Detect which cell encompasses the target text, then output its (X, Y) center coordinate. 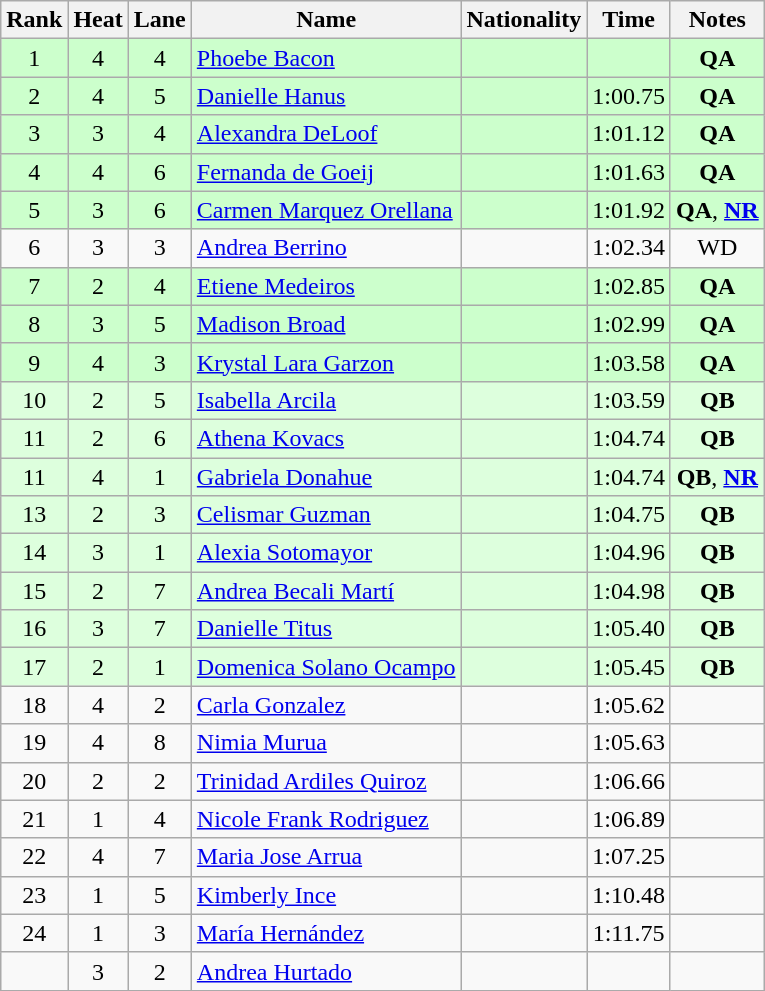
1:01.63 (629, 172)
Heat (98, 20)
1:05.63 (629, 743)
1:06.66 (629, 781)
Andrea Berrino (326, 248)
Celismar Guzman (326, 515)
10 (34, 400)
24 (34, 933)
1:11.75 (629, 933)
Alexandra DeLoof (326, 134)
1:05.62 (629, 705)
Fernanda de Goeij (326, 172)
1:05.45 (629, 667)
Nicole Frank Rodriguez (326, 819)
QB, NR (717, 477)
Madison Broad (326, 324)
María Hernández (326, 933)
Carla Gonzalez (326, 705)
Krystal Lara Garzon (326, 362)
1:04.98 (629, 591)
1:02.34 (629, 248)
Andrea Becali Martí (326, 591)
1:10.48 (629, 895)
Carmen Marquez Orellana (326, 210)
WD (717, 248)
23 (34, 895)
18 (34, 705)
20 (34, 781)
1:01.12 (629, 134)
21 (34, 819)
16 (34, 629)
1:03.59 (629, 400)
1:02.85 (629, 286)
1:03.58 (629, 362)
QA, NR (717, 210)
Danielle Titus (326, 629)
Nationality (524, 20)
Isabella Arcila (326, 400)
Athena Kovacs (326, 438)
1:00.75 (629, 96)
Phoebe Bacon (326, 58)
22 (34, 857)
Alexia Sotomayor (326, 553)
9 (34, 362)
17 (34, 667)
Nimia Murua (326, 743)
1:06.89 (629, 819)
Name (326, 20)
15 (34, 591)
Gabriela Donahue (326, 477)
Andrea Hurtado (326, 971)
1:04.96 (629, 553)
1:07.25 (629, 857)
Rank (34, 20)
Trinidad Ardiles Quiroz (326, 781)
Notes (717, 20)
Etiene Medeiros (326, 286)
Lane (160, 20)
Domenica Solano Ocampo (326, 667)
1:04.75 (629, 515)
Kimberly Ince (326, 895)
Danielle Hanus (326, 96)
Time (629, 20)
1:02.99 (629, 324)
Maria Jose Arrua (326, 857)
1:01.92 (629, 210)
14 (34, 553)
1:05.40 (629, 629)
19 (34, 743)
13 (34, 515)
